Detect which cell encompasses the target text, then output its (x, y) center coordinate. 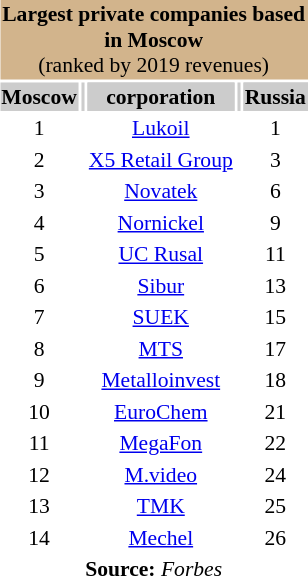
10 (40, 412)
Lukoil (160, 129)
25 (275, 507)
17 (275, 349)
EuroChem (160, 412)
7 (40, 318)
MTS (160, 349)
Nornickel (160, 223)
4 (40, 223)
22 (275, 444)
2 (40, 160)
Moscow (40, 97)
14 (40, 538)
M.video (160, 475)
24 (275, 475)
Largest private companies basedin Moscow (ranked by 2019 revenues) (154, 41)
26 (275, 538)
5 (40, 255)
Metalloinvest (160, 381)
Sibur (160, 286)
Novatek (160, 192)
21 (275, 412)
MegaFon (160, 444)
UC Rusal (160, 255)
X5 Retail Group (160, 160)
Mechel (160, 538)
TMK (160, 507)
SUEK (160, 318)
18 (275, 381)
12 (40, 475)
corporation (160, 97)
8 (40, 349)
15 (275, 318)
Russia (275, 97)
